Output the (x, y) coordinate of the center of the cell containing the given text.  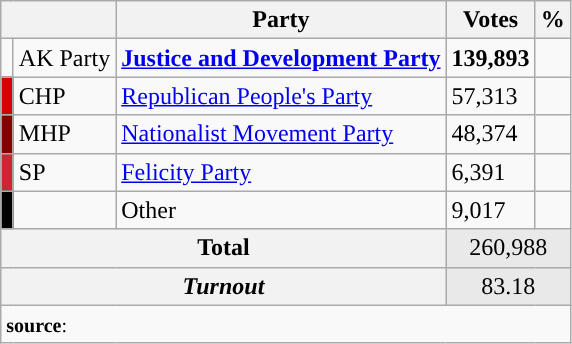
AK Party (64, 58)
57,313 (490, 96)
260,988 (508, 248)
Other (281, 210)
% (552, 20)
9,017 (490, 210)
Turnout (224, 286)
Justice and Development Party (281, 58)
83.18 (508, 286)
SP (64, 172)
6,391 (490, 172)
Total (224, 248)
CHP (64, 96)
Votes (490, 20)
Nationalist Movement Party (281, 134)
Republican People's Party (281, 96)
139,893 (490, 58)
MHP (64, 134)
48,374 (490, 134)
Felicity Party (281, 172)
source: (286, 324)
Party (281, 20)
